Capture the cell that displays the provided text and extract its (x, y) central coordinate. 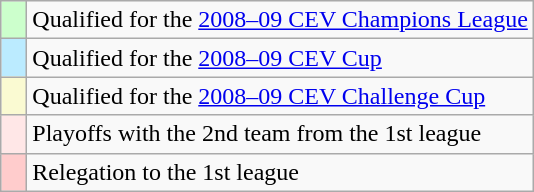
Playoffs with the 2nd team from the 1st league (280, 134)
Qualified for the 2008–09 CEV Champions League (280, 20)
Qualified for the 2008–09 CEV Cup (280, 58)
Qualified for the 2008–09 CEV Challenge Cup (280, 96)
Relegation to the 1st league (280, 172)
